Detect which cell encompasses the target text, then output its (X, Y) center coordinate. 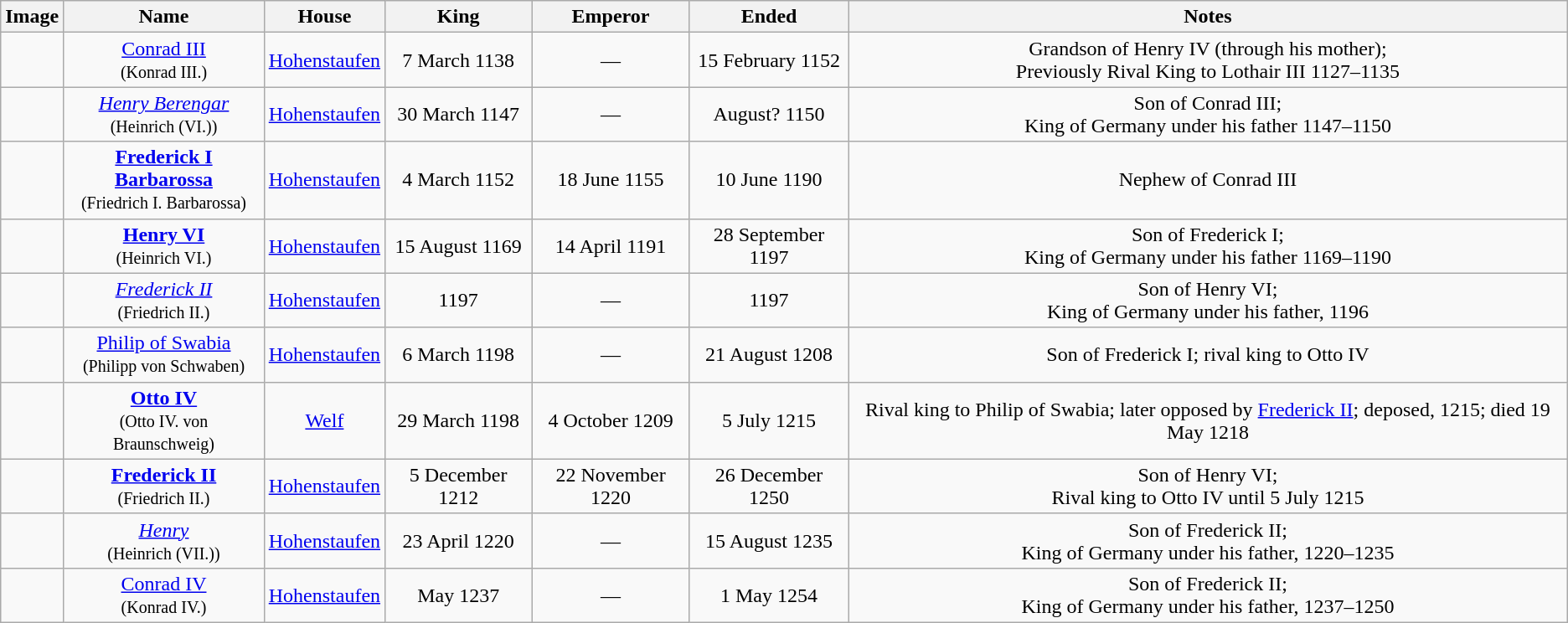
15 August 1235 (769, 541)
Frederick I Barbarossa(Friedrich I. Barbarossa) (164, 180)
Notes (1208, 17)
Image (32, 17)
Son of Frederick II;King of Germany under his father, 1237–1250 (1208, 595)
Son of Henry VI;King of Germany under his father, 1196 (1208, 300)
Conrad IV(Konrad IV.) (164, 595)
Son of Frederick II;King of Germany under his father, 1220–1235 (1208, 541)
Son of Conrad III;King of Germany under his father 1147–1150 (1208, 114)
Emperor (611, 17)
18 June 1155 (611, 180)
Name (164, 17)
14 April 1191 (611, 246)
Son of Frederick I;King of Germany under his father 1169–1190 (1208, 246)
28 September 1197 (769, 246)
1 May 1254 (769, 595)
15 August 1169 (459, 246)
Son of Henry VI;Rival king to Otto IV until 5 July 1215 (1208, 486)
5 December 1212 (459, 486)
Rival king to Philip of Swabia; later opposed by Frederick II; deposed, 1215; died 19 May 1218 (1208, 420)
Ended (769, 17)
House (324, 17)
23 April 1220 (459, 541)
29 March 1198 (459, 420)
Philip of Swabia(Philipp von Schwaben) (164, 355)
6 March 1198 (459, 355)
15 February 1152 (769, 60)
August? 1150 (769, 114)
30 March 1147 (459, 114)
King (459, 17)
21 August 1208 (769, 355)
Henry(Heinrich (VII.)) (164, 541)
4 March 1152 (459, 180)
Welf (324, 420)
May 1237 (459, 595)
22 November 1220 (611, 486)
5 July 1215 (769, 420)
Grandson of Henry IV (through his mother);Previously Rival King to Lothair III 1127–1135 (1208, 60)
Nephew of Conrad III (1208, 180)
7 March 1138 (459, 60)
Conrad III(Konrad III.) (164, 60)
Otto IV(Otto IV. von Braunschweig) (164, 420)
Henry VI(Heinrich VI.) (164, 246)
4 October 1209 (611, 420)
26 December 1250 (769, 486)
10 June 1190 (769, 180)
Son of Frederick I; rival king to Otto IV (1208, 355)
Henry Berengar(Heinrich (VI.)) (164, 114)
